Detect which cell encompasses the target text, then output its [x, y] center coordinate. 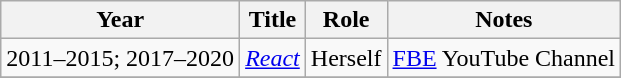
2011–2015; 2017–2020 [120, 58]
Title [273, 20]
Year [120, 20]
Herself [346, 58]
React [273, 58]
FBE YouTube Channel [504, 58]
Notes [504, 20]
Role [346, 20]
